Search for the cell housing the specified text and yield its [x, y] center coordinate. 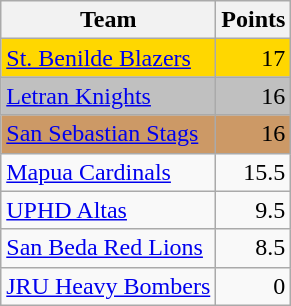
8.5 [254, 248]
San Sebastian Stags [108, 134]
Mapua Cardinals [108, 172]
17 [254, 58]
9.5 [254, 210]
Letran Knights [108, 96]
0 [254, 286]
UPHD Altas [108, 210]
San Beda Red Lions [108, 248]
JRU Heavy Bombers [108, 286]
15.5 [254, 172]
St. Benilde Blazers [108, 58]
Team [108, 20]
Points [254, 20]
